Output the (x, y) coordinate of the center of the cell containing the given text.  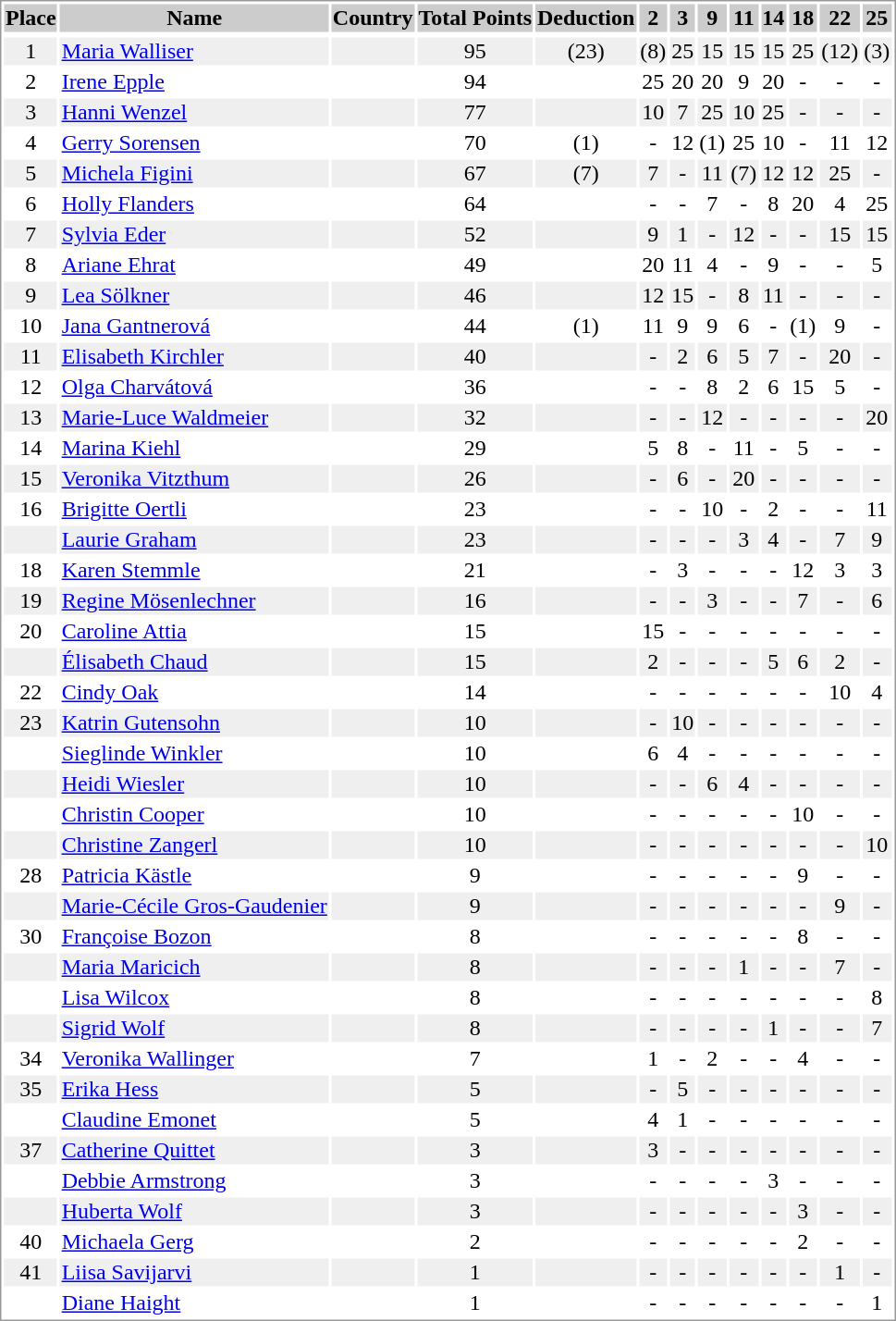
Debbie Armstrong (194, 1181)
Veronika Vitzthum (194, 478)
Michela Figini (194, 173)
21 (475, 571)
36 (475, 388)
Jana Gantnerová (194, 327)
(23) (585, 51)
Laurie Graham (194, 539)
26 (475, 478)
32 (475, 417)
Elisabeth Kirchler (194, 356)
Michaela Gerg (194, 1242)
Brigitte Oertli (194, 510)
94 (475, 82)
Marie-Luce Waldmeier (194, 417)
19 (31, 600)
Lea Sölkner (194, 295)
Liisa Savijarvi (194, 1272)
Marina Kiehl (194, 449)
Total Points (475, 18)
Sigrid Wolf (194, 1028)
Françoise Bozon (194, 937)
Maria Maricich (194, 967)
28 (31, 876)
Caroline Attia (194, 632)
95 (475, 51)
Maria Walliser (194, 51)
Holly Flanders (194, 204)
64 (475, 204)
Sieglinde Winkler (194, 754)
52 (475, 234)
13 (31, 417)
Olga Charvátová (194, 388)
Irene Epple (194, 82)
Sylvia Eder (194, 234)
67 (475, 173)
49 (475, 265)
(12) (840, 51)
70 (475, 143)
Katrin Gutensohn (194, 722)
Karen Stemmle (194, 571)
44 (475, 327)
Regine Mösenlechner (194, 600)
29 (475, 449)
Country (373, 18)
Élisabeth Chaud (194, 661)
77 (475, 112)
Christin Cooper (194, 815)
Place (31, 18)
30 (31, 937)
46 (475, 295)
Marie-Cécile Gros-Gaudenier (194, 906)
Catherine Quittet (194, 1150)
35 (31, 1089)
Gerry Sorensen (194, 143)
(3) (877, 51)
34 (31, 1059)
Hanni Wenzel (194, 112)
Heidi Wiesler (194, 784)
41 (31, 1272)
Name (194, 18)
Erika Hess (194, 1089)
Diane Haight (194, 1303)
Lisa Wilcox (194, 998)
Veronika Wallinger (194, 1059)
Christine Zangerl (194, 845)
37 (31, 1150)
Deduction (585, 18)
(8) (653, 51)
Cindy Oak (194, 693)
Patricia Kästle (194, 876)
Ariane Ehrat (194, 265)
Claudine Emonet (194, 1120)
Huberta Wolf (194, 1211)
